Extract the [x, y] coordinate from the center of the cell holding the provided text.  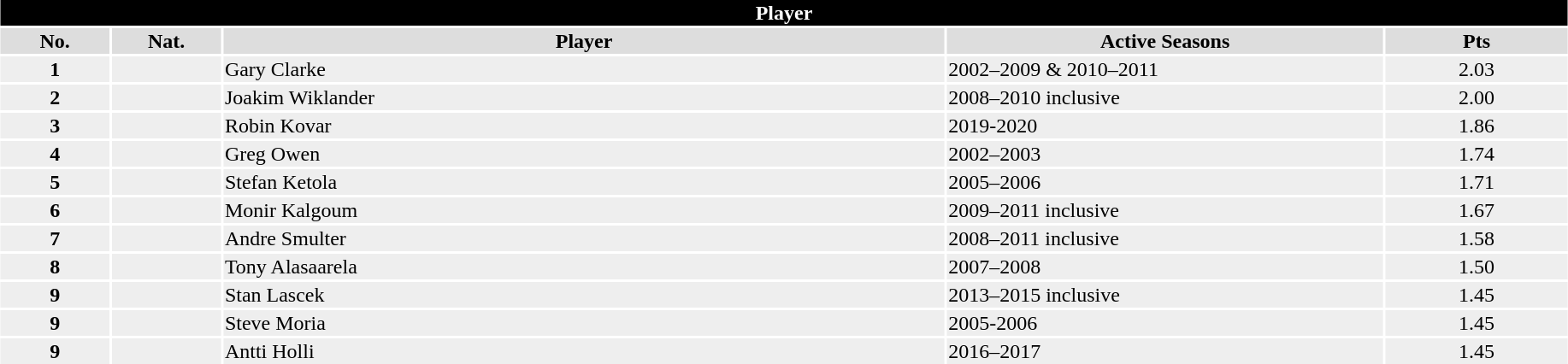
Greg Owen [583, 154]
2007–2008 [1165, 267]
Robin Kovar [583, 126]
4 [55, 154]
1.67 [1477, 210]
1.58 [1477, 238]
Active Seasons [1165, 41]
1.86 [1477, 126]
2.00 [1477, 97]
Pts [1477, 41]
2.03 [1477, 69]
1.71 [1477, 182]
2016–2017 [1165, 351]
2002–2003 [1165, 154]
2005–2006 [1165, 182]
Monir Kalgoum [583, 210]
Stan Lascek [583, 295]
Tony Alasaarela [583, 267]
Stefan Ketola [583, 182]
Antti Holli [583, 351]
2 [55, 97]
2002–2009 & 2010–2011 [1165, 69]
1 [55, 69]
2008–2011 inclusive [1165, 238]
No. [55, 41]
2009–2011 inclusive [1165, 210]
5 [55, 182]
6 [55, 210]
Joakim Wiklander [583, 97]
8 [55, 267]
2013–2015 inclusive [1165, 295]
1.50 [1477, 267]
2019-2020 [1165, 126]
2008–2010 inclusive [1165, 97]
1.74 [1477, 154]
Nat. [166, 41]
7 [55, 238]
Andre Smulter [583, 238]
2005-2006 [1165, 323]
Gary Clarke [583, 69]
3 [55, 126]
Steve Moria [583, 323]
